Return (X, Y) of the center of cell containing provided text 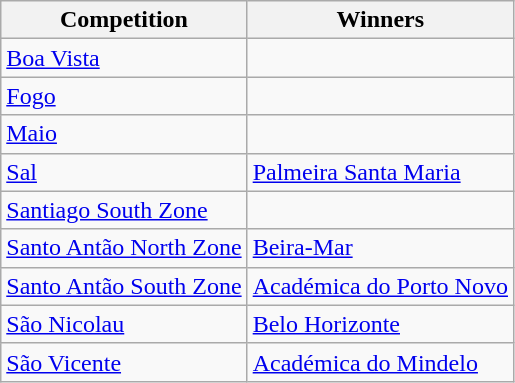
São Vicente (124, 362)
Santo Antão South Zone (124, 286)
Santiago South Zone (124, 210)
Académica do Mindelo (380, 362)
Winners (380, 20)
Santo Antão North Zone (124, 248)
Fogo (124, 96)
Palmeira Santa Maria (380, 172)
Boa Vista (124, 58)
São Nicolau (124, 324)
Competition (124, 20)
Beira-Mar (380, 248)
Maio (124, 134)
Belo Horizonte (380, 324)
Académica do Porto Novo (380, 286)
Sal (124, 172)
